Capture the cell that displays the provided text and extract its (X, Y) central coordinate. 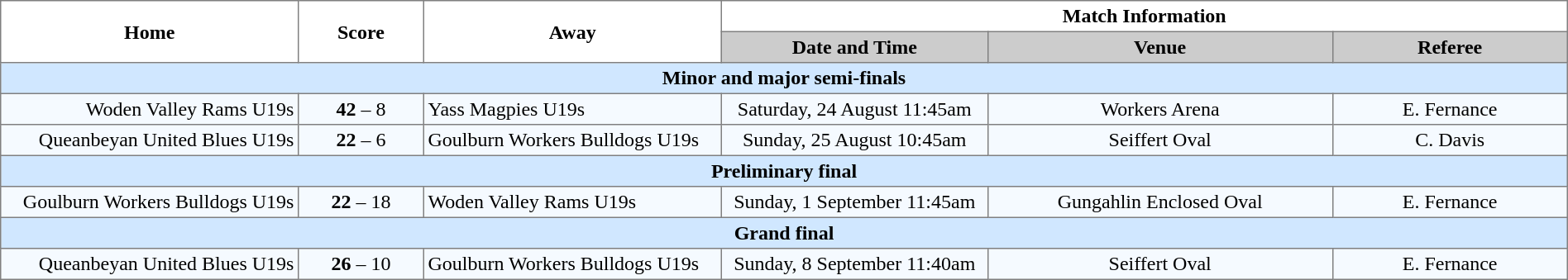
Home (150, 31)
Referee (1450, 47)
Workers Arena (1159, 109)
Sunday, 1 September 11:45am (854, 202)
Gungahlin Enclosed Oval (1159, 202)
Grand final (784, 233)
22 – 18 (361, 202)
Sunday, 25 August 10:45am (854, 140)
C. Davis (1450, 140)
22 – 6 (361, 140)
Score (361, 31)
26 – 10 (361, 264)
Date and Time (854, 47)
Yass Magpies U19s (572, 109)
42 – 8 (361, 109)
Away (572, 31)
Preliminary final (784, 171)
Match Information (1145, 17)
Saturday, 24 August 11:45am (854, 109)
Minor and major semi-finals (784, 78)
Venue (1159, 47)
Sunday, 8 September 11:40am (854, 264)
